Pinpoint the cell where the given text exists, returning its [X, Y] midpoint coordinate. 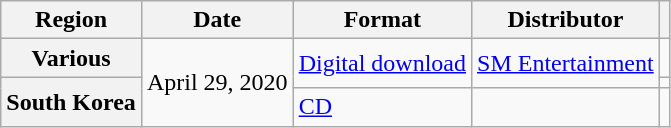
CD [382, 107]
Date [217, 20]
Digital download [382, 64]
Format [382, 20]
April 29, 2020 [217, 82]
Various [72, 58]
Distributor [566, 20]
South Korea [72, 102]
Region [72, 20]
SM Entertainment [566, 64]
